Detect which cell encompasses the target text, then output its [x, y] center coordinate. 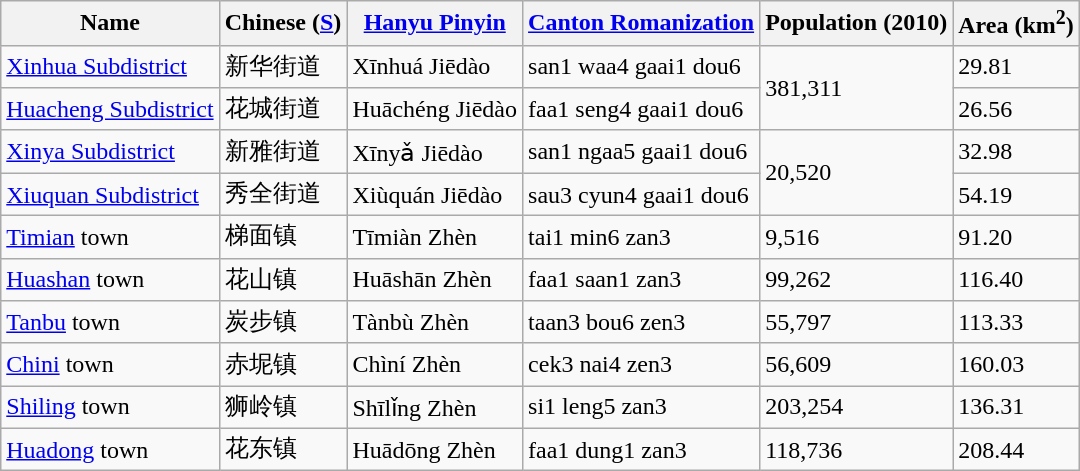
55,797 [856, 322]
Huāshān Zhèn [435, 280]
花城街道 [283, 110]
san1 ngaa5 gaai1 dou6 [642, 152]
Huacheng Subdistrict [110, 110]
Huashan town [110, 280]
Huadong town [110, 450]
Xiùquán Jiēdào [435, 194]
99,262 [856, 280]
160.03 [1016, 364]
Huāchéng Jiēdào [435, 110]
Timian town [110, 238]
sau3 cyun4 gaai1 dou6 [642, 194]
faa1 dung1 zan3 [642, 450]
Hanyu Pinyin [435, 24]
Chìní Zhèn [435, 364]
32.98 [1016, 152]
Xīnhuá Jiēdào [435, 66]
Tànbù Zhèn [435, 322]
新雅街道 [283, 152]
Huādōng Zhèn [435, 450]
梯面镇 [283, 238]
116.40 [1016, 280]
29.81 [1016, 66]
56,609 [856, 364]
Chinese (S) [283, 24]
113.33 [1016, 322]
203,254 [856, 408]
赤坭镇 [283, 364]
炭步镇 [283, 322]
Chini town [110, 364]
381,311 [856, 88]
花东镇 [283, 450]
Xīnyǎ Jiēdào [435, 152]
Xinya Subdistrict [110, 152]
faa1 seng4 gaai1 dou6 [642, 110]
208.44 [1016, 450]
Shīlǐng Zhèn [435, 408]
Population (2010) [856, 24]
26.56 [1016, 110]
san1 waa4 gaai1 dou6 [642, 66]
cek3 nai4 zen3 [642, 364]
Area (km2) [1016, 24]
花山镇 [283, 280]
Name [110, 24]
Xiuquan Subdistrict [110, 194]
Tanbu town [110, 322]
新华街道 [283, 66]
狮岭镇 [283, 408]
9,516 [856, 238]
54.19 [1016, 194]
Xinhua Subdistrict [110, 66]
Canton Romanization [642, 24]
taan3 bou6 zen3 [642, 322]
faa1 saan1 zan3 [642, 280]
91.20 [1016, 238]
秀全街道 [283, 194]
tai1 min6 zan3 [642, 238]
si1 leng5 zan3 [642, 408]
136.31 [1016, 408]
Tīmiàn Zhèn [435, 238]
118,736 [856, 450]
20,520 [856, 172]
Shiling town [110, 408]
